Capture the cell that displays the provided text and extract its (X, Y) central coordinate. 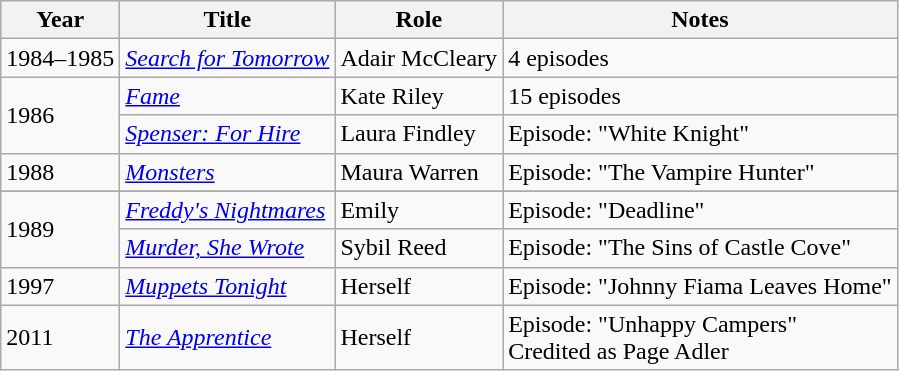
Murder, She Wrote (228, 248)
Kate Riley (419, 96)
The Apprentice (228, 338)
Adair McCleary (419, 58)
Sybil Reed (419, 248)
1984–1985 (60, 58)
Monsters (228, 172)
Freddy's Nightmares (228, 210)
Episode: "The Sins of Castle Cove" (700, 248)
Title (228, 20)
Muppets Tonight (228, 286)
Maura Warren (419, 172)
Year (60, 20)
Spenser: For Hire (228, 134)
Episode: "Unhappy Campers"Credited as Page Adler (700, 338)
1986 (60, 115)
Role (419, 20)
Notes (700, 20)
1997 (60, 286)
Laura Findley (419, 134)
Episode: "The Vampire Hunter" (700, 172)
1989 (60, 229)
4 episodes (700, 58)
Episode: "Deadline" (700, 210)
1988 (60, 172)
2011 (60, 338)
Fame (228, 96)
Emily (419, 210)
Episode: "White Knight" (700, 134)
Episode: "Johnny Fiama Leaves Home" (700, 286)
15 episodes (700, 96)
Search for Tomorrow (228, 58)
